Locate the cell with the specified text and output its [X, Y] center coordinate. 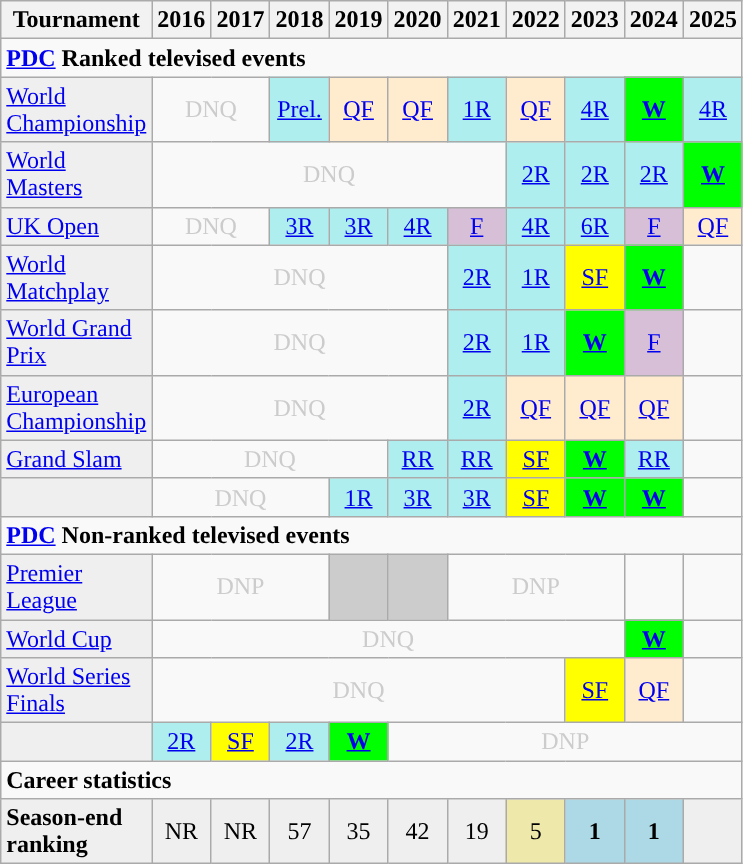
2019 [358, 20]
2024 [654, 20]
6R [594, 226]
2021 [476, 20]
World Matchplay [76, 278]
35 [358, 832]
Career statistics [372, 780]
5 [536, 832]
European Championship [76, 408]
2025 [712, 20]
Season-end ranking [76, 832]
World Grand Prix [76, 342]
2020 [418, 20]
Tournament [76, 20]
World Series Finals [76, 690]
Prel. [300, 110]
2017 [240, 20]
World Masters [76, 174]
2023 [594, 20]
2016 [182, 20]
PDC Non-ranked televised events [372, 535]
2022 [536, 20]
World Cup [76, 639]
UK Open [76, 226]
57 [300, 832]
19 [476, 832]
PDC Ranked televised events [372, 58]
Grand Slam [76, 459]
Premier League [76, 586]
42 [418, 832]
World Championship [76, 110]
2018 [300, 20]
